Pinpoint the cell where the given text exists, returning its (X, Y) midpoint coordinate. 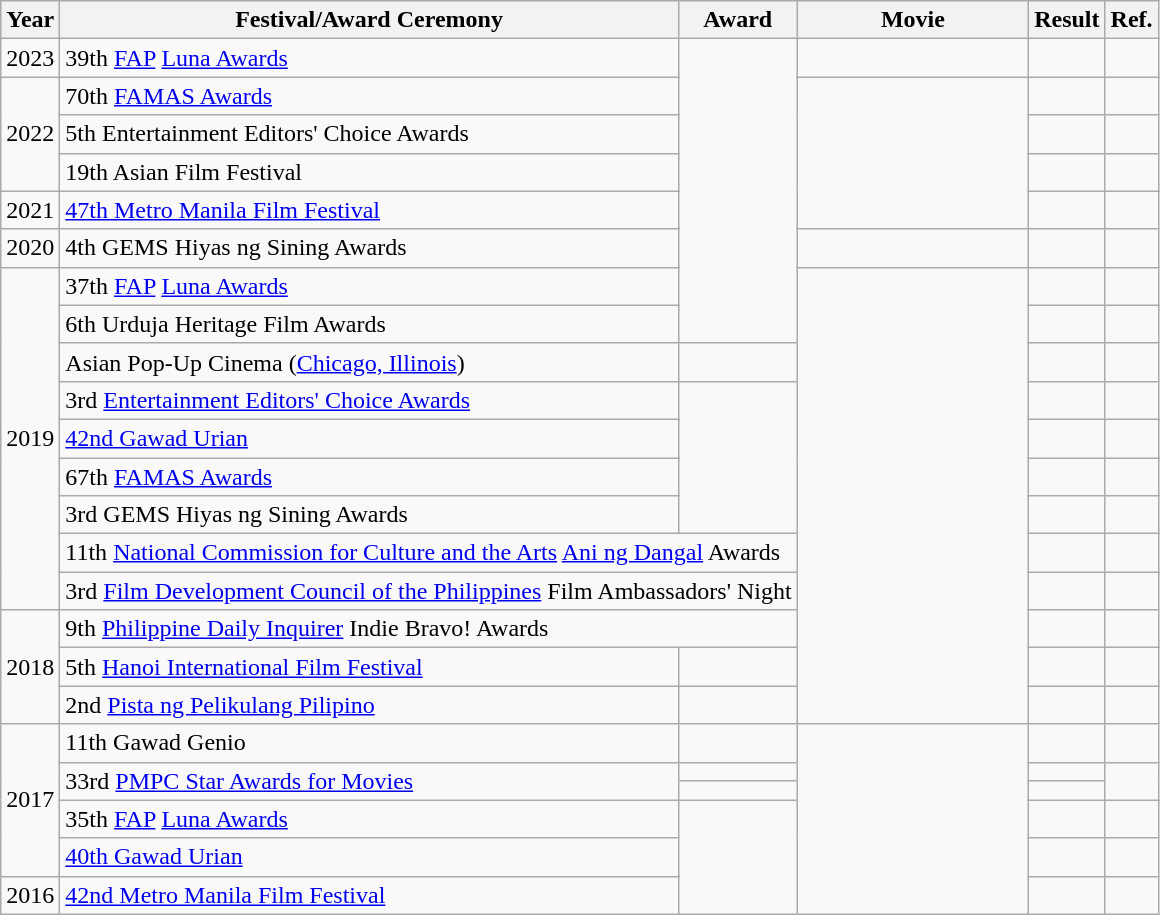
Asian Pop-Up Cinema (Chicago, Illinois) (369, 362)
6th Urduja Heritage Film Awards (369, 324)
2021 (30, 210)
3rd Entertainment Editors' Choice Awards (369, 400)
9th Philippine Daily Inquirer Indie Bravo! Awards (428, 629)
33rd PMPC Star Awards for Movies (369, 781)
Year (30, 20)
2nd Pista ng Pelikulang Pilipino (369, 705)
2016 (30, 895)
Festival/Award Ceremony (369, 20)
67th FAMAS Awards (369, 477)
Movie (912, 20)
2018 (30, 667)
2019 (30, 438)
40th Gawad Urian (369, 857)
47th Metro Manila Film Festival (369, 210)
70th FAMAS Awards (369, 96)
2020 (30, 248)
2023 (30, 58)
19th Asian Film Festival (369, 172)
11th National Commission for Culture and the Arts Ani ng Dangal Awards (428, 553)
42nd Gawad Urian (369, 438)
5th Hanoi International Film Festival (369, 667)
Award (738, 20)
37th FAP Luna Awards (369, 286)
3rd GEMS Hiyas ng Sining Awards (369, 515)
4th GEMS Hiyas ng Sining Awards (369, 248)
5th Entertainment Editors' Choice Awards (369, 134)
2017 (30, 800)
2022 (30, 134)
Ref. (1132, 20)
11th Gawad Genio (369, 743)
39th FAP Luna Awards (369, 58)
3rd Film Development Council of the Philippines Film Ambassadors' Night (428, 591)
42nd Metro Manila Film Festival (369, 895)
Result (1067, 20)
35th FAP Luna Awards (369, 819)
